For the text-containing cell, return its midpoint in [x, y] coordinate format. 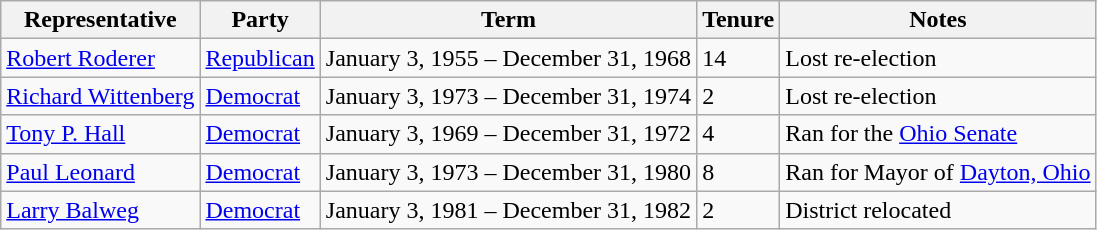
Paul Leonard [100, 172]
Republican [260, 58]
Tenure [738, 20]
Robert Roderer [100, 58]
Tony P. Hall [100, 134]
January 3, 1981 – December 31, 1982 [508, 210]
4 [738, 134]
January 3, 1969 – December 31, 1972 [508, 134]
Ran for Mayor of Dayton, Ohio [938, 172]
Party [260, 20]
Representative [100, 20]
January 3, 1955 – December 31, 1968 [508, 58]
Ran for the Ohio Senate [938, 134]
January 3, 1973 – December 31, 1980 [508, 172]
Term [508, 20]
January 3, 1973 – December 31, 1974 [508, 96]
Richard Wittenberg [100, 96]
Larry Balweg [100, 210]
Notes [938, 20]
14 [738, 58]
District relocated [938, 210]
8 [738, 172]
